Scan for the cell matching the given text and deliver its [X, Y] coordinate at center. 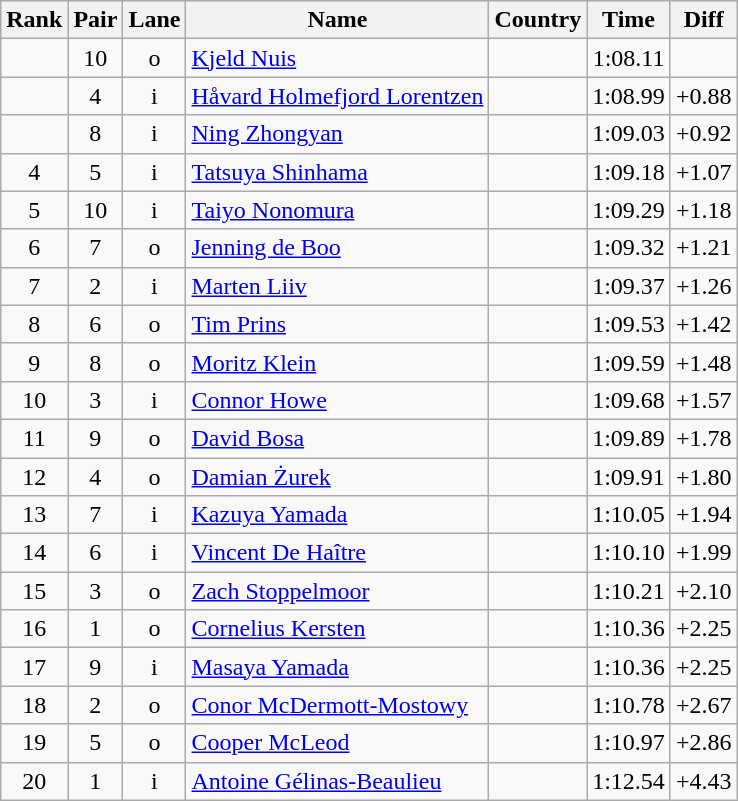
1:10.97 [629, 743]
17 [34, 667]
1:09.89 [629, 438]
1:10.21 [629, 591]
+1.94 [704, 515]
1:09.53 [629, 324]
Rank [34, 20]
Taiyo Nonomura [338, 210]
Tim Prins [338, 324]
Masaya Yamada [338, 667]
16 [34, 629]
Jenning de Boo [338, 248]
+1.42 [704, 324]
12 [34, 477]
Cornelius Kersten [338, 629]
1:09.29 [629, 210]
Name [338, 20]
1:10.10 [629, 553]
Kjeld Nuis [338, 58]
14 [34, 553]
1:09.32 [629, 248]
1:09.68 [629, 400]
Antoine Gélinas-Beaulieu [338, 781]
Cooper McLeod [338, 743]
Diff [704, 20]
Lane [154, 20]
Moritz Klein [338, 362]
+2.10 [704, 591]
20 [34, 781]
Tatsuya Shinhama [338, 172]
+1.80 [704, 477]
Zach Stoppelmoor [338, 591]
+1.07 [704, 172]
1:09.59 [629, 362]
Ning Zhongyan [338, 134]
1:10.05 [629, 515]
19 [34, 743]
Connor Howe [338, 400]
+1.26 [704, 286]
1:08.99 [629, 96]
David Bosa [338, 438]
+2.86 [704, 743]
+1.48 [704, 362]
15 [34, 591]
Marten Liiv [338, 286]
1:09.18 [629, 172]
+0.88 [704, 96]
Håvard Holmefjord Lorentzen [338, 96]
+0.92 [704, 134]
Pair [96, 20]
+1.21 [704, 248]
11 [34, 438]
Damian Żurek [338, 477]
+1.18 [704, 210]
+1.99 [704, 553]
13 [34, 515]
18 [34, 705]
+2.67 [704, 705]
Conor McDermott-Mostowy [338, 705]
Kazuya Yamada [338, 515]
+1.57 [704, 400]
1:12.54 [629, 781]
+1.78 [704, 438]
1:08.11 [629, 58]
Time [629, 20]
Country [538, 20]
+4.43 [704, 781]
Vincent De Haître [338, 553]
1:09.91 [629, 477]
1:10.78 [629, 705]
1:09.37 [629, 286]
1:09.03 [629, 134]
